Provide the (X, Y) coordinate of the cell's center where the given text is located.  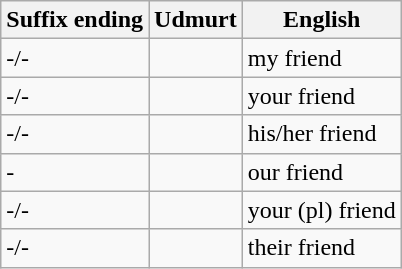
our friend (322, 172)
Udmurt (196, 20)
my friend (322, 58)
your friend (322, 96)
Suffix ending (75, 20)
their friend (322, 248)
your (pl) friend (322, 210)
English (322, 20)
his/her friend (322, 134)
- (75, 172)
